For the text-containing cell, return its midpoint in (x, y) coordinate format. 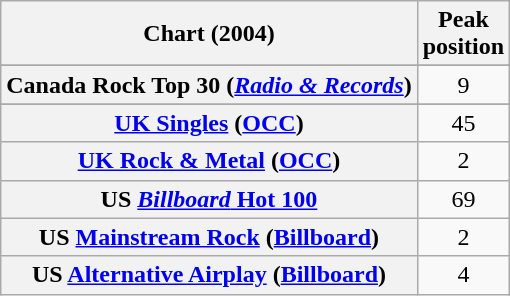
US Alternative Airplay (Billboard) (209, 275)
UK Singles (OCC) (209, 123)
Peakposition (463, 34)
UK Rock & Metal (OCC) (209, 161)
69 (463, 199)
45 (463, 123)
9 (463, 85)
Chart (2004) (209, 34)
Canada Rock Top 30 (Radio & Records) (209, 85)
4 (463, 275)
US Billboard Hot 100 (209, 199)
US Mainstream Rock (Billboard) (209, 237)
